Capture the cell that displays the provided text and extract its (x, y) central coordinate. 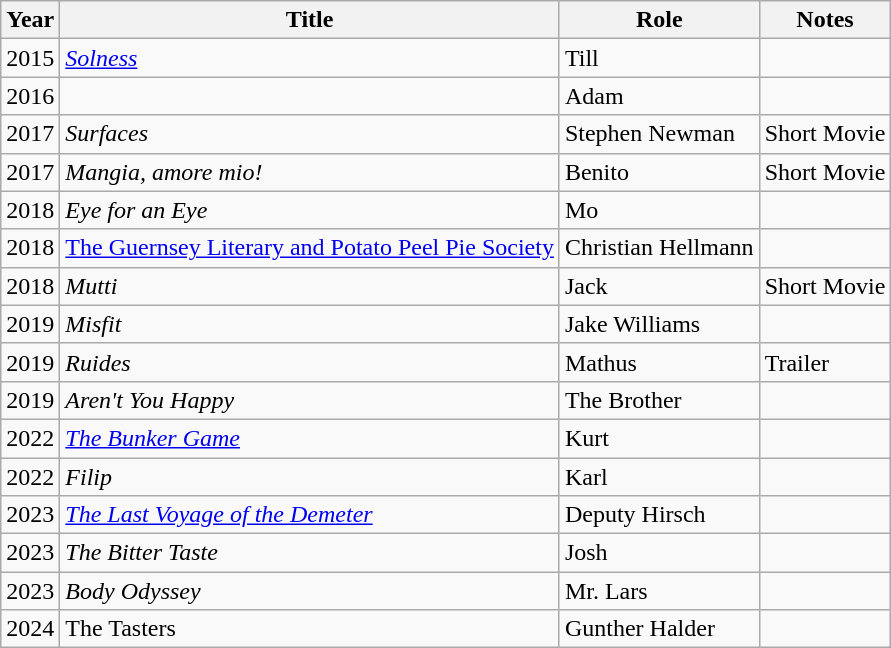
Mr. Lars (659, 591)
Till (659, 58)
Kurt (659, 438)
Gunther Halder (659, 629)
The Brother (659, 400)
Stephen Newman (659, 134)
Mathus (659, 362)
Deputy Hirsch (659, 515)
Trailer (825, 362)
Jack (659, 286)
The Last Voyage of the Demeter (310, 515)
The Guernsey Literary and Potato Peel Pie Society (310, 248)
Karl (659, 477)
Filip (310, 477)
The Bitter Taste (310, 553)
Mo (659, 210)
Misfit (310, 324)
Role (659, 20)
Aren't You Happy (310, 400)
Benito (659, 172)
2016 (30, 96)
Body Odyssey (310, 591)
Jake Williams (659, 324)
2015 (30, 58)
Solness (310, 58)
Josh (659, 553)
Ruides (310, 362)
2024 (30, 629)
Year (30, 20)
Notes (825, 20)
Title (310, 20)
Adam (659, 96)
Mutti (310, 286)
The Bunker Game (310, 438)
Eye for an Eye (310, 210)
Mangia, amore mio! (310, 172)
Christian Hellmann (659, 248)
Surfaces (310, 134)
The Tasters (310, 629)
